Search for the cell housing the specified text and yield its [X, Y] center coordinate. 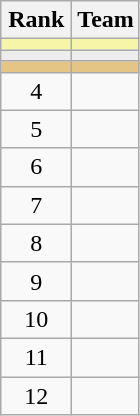
9 [36, 281]
12 [36, 395]
Rank [36, 20]
Team [106, 20]
6 [36, 167]
10 [36, 319]
4 [36, 91]
8 [36, 243]
11 [36, 357]
7 [36, 205]
5 [36, 129]
